For the text-containing cell, return its midpoint in [X, Y] coordinate format. 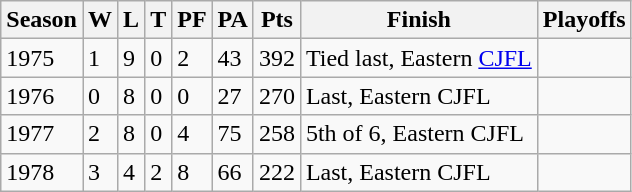
75 [232, 134]
222 [276, 172]
Season [42, 20]
9 [132, 58]
1976 [42, 96]
1975 [42, 58]
43 [232, 58]
258 [276, 134]
Tied last, Eastern CJFL [418, 58]
3 [100, 172]
PA [232, 20]
5th of 6, Eastern CJFL [418, 134]
1978 [42, 172]
W [100, 20]
392 [276, 58]
27 [232, 96]
PF [192, 20]
1 [100, 58]
T [158, 20]
L [132, 20]
Finish [418, 20]
66 [232, 172]
Playoffs [584, 20]
1977 [42, 134]
270 [276, 96]
Pts [276, 20]
